Detect which cell encompasses the target text, then output its (X, Y) center coordinate. 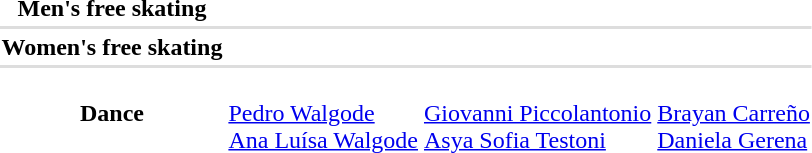
Women's free skating (112, 47)
